Search for the cell housing the specified text and yield its (x, y) center coordinate. 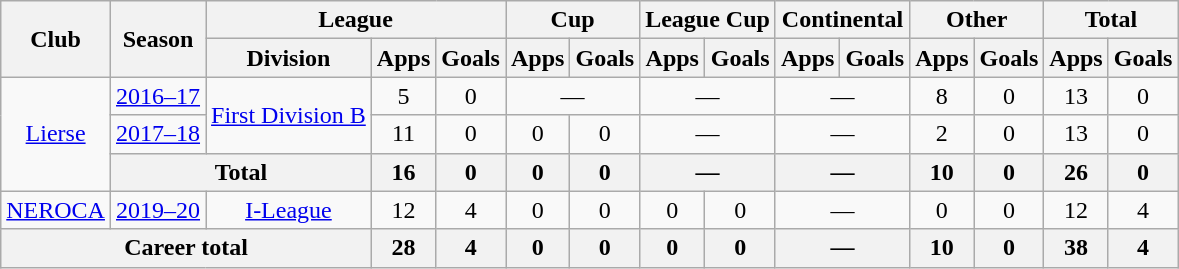
11 (403, 134)
Other (977, 20)
Continental (842, 20)
I-League (289, 210)
26 (1076, 172)
2016–17 (158, 96)
Career total (186, 248)
Club (56, 39)
28 (403, 248)
2017–18 (158, 134)
Season (158, 39)
First Division B (289, 115)
8 (942, 96)
2019–20 (158, 210)
Division (289, 58)
2 (942, 134)
NEROCA (56, 210)
16 (403, 172)
5 (403, 96)
Cup (573, 20)
Lierse (56, 134)
League Cup (708, 20)
League (356, 20)
38 (1076, 248)
